Find where the given text appears and provide that cell's center as [x, y] coordinate. 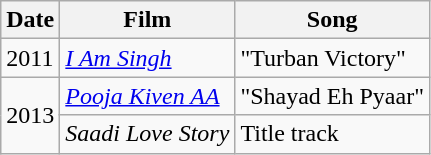
Song [332, 20]
2013 [30, 115]
2011 [30, 58]
"Turban Victory" [332, 58]
Title track [332, 134]
Film [148, 20]
I Am Singh [148, 58]
"Shayad Eh Pyaar" [332, 96]
Pooja Kiven AA [148, 96]
Saadi Love Story [148, 134]
Date [30, 20]
